Detect which cell encompasses the target text, then output its (x, y) center coordinate. 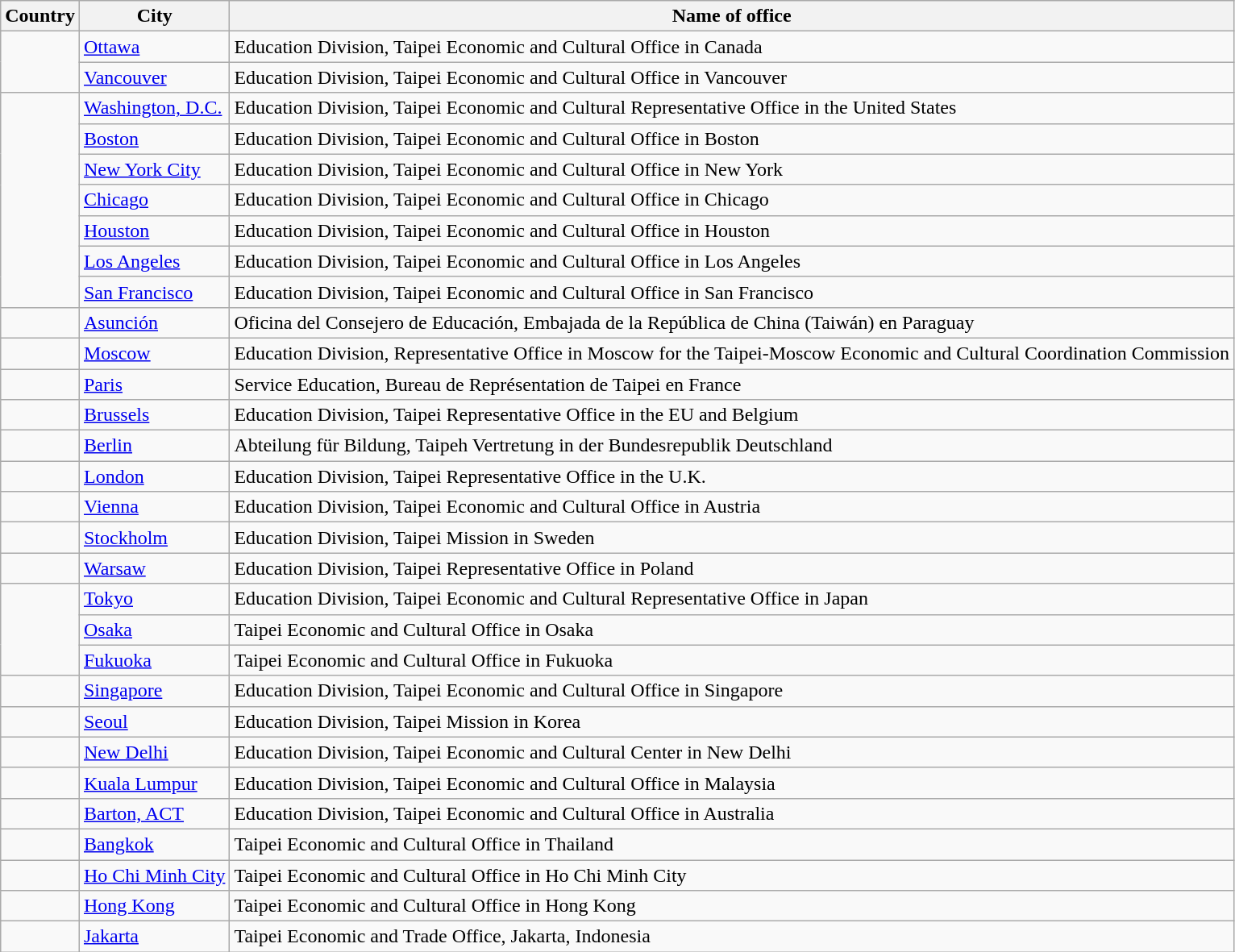
Education Division, Taipei Economic and Cultural Office in Singapore (732, 691)
Vienna (154, 507)
Education Division, Taipei Economic and Cultural Office in Vancouver (732, 77)
Tokyo (154, 599)
Stockholm (154, 538)
Seoul (154, 721)
Education Division, Representative Office in Moscow for the Taipei-Moscow Economic and Cultural Coordination Commission (732, 353)
Bangkok (154, 844)
Warsaw (154, 568)
Washington, D.C. (154, 108)
Education Division, Taipei Economic and Cultural Office in Boston (732, 139)
Taipei Economic and Cultural Office in Fukuoka (732, 660)
Country (40, 16)
New York City (154, 169)
Kuala Lumpur (154, 783)
Education Division, Taipei Economic and Cultural Office in Australia (732, 813)
Ho Chi Minh City (154, 875)
Brussels (154, 415)
Education Division, Taipei Economic and Cultural Office in Los Angeles (732, 261)
Education Division, Taipei Economic and Cultural Office in Chicago (732, 200)
Education Division, Taipei Economic and Cultural Office in New York (732, 169)
Education Division, Taipei Representative Office in the EU and Belgium (732, 415)
Moscow (154, 353)
Education Division, Taipei Representative Office in the U.K. (732, 476)
Education Division, Taipei Economic and Cultural Representative Office in Japan (732, 599)
Education Division, Taipei Representative Office in Poland (732, 568)
Taipei Economic and Cultural Office in Ho Chi Minh City (732, 875)
Los Angeles (154, 261)
London (154, 476)
Education Division, Taipei Mission in Sweden (732, 538)
Education Division, Taipei Economic and Cultural Office in Canada (732, 47)
City (154, 16)
Osaka (154, 630)
Boston (154, 139)
Education Division, Taipei Economic and Cultural Office in Austria (732, 507)
Education Division, Taipei Economic and Cultural Office in San Francisco (732, 292)
Name of office (732, 16)
Education Division, Taipei Mission in Korea (732, 721)
Oficina del Consejero de Educación, Embajada de la República de China (Taiwán) en Paraguay (732, 322)
Paris (154, 385)
Fukuoka (154, 660)
Education Division, Taipei Economic and Cultural Center in New Delhi (732, 752)
Vancouver (154, 77)
Asunción (154, 322)
Hong Kong (154, 906)
Taipei Economic and Cultural Office in Hong Kong (732, 906)
Taipei Economic and Cultural Office in Osaka (732, 630)
Chicago (154, 200)
Jakarta (154, 937)
Education Division, Taipei Economic and Cultural Office in Malaysia (732, 783)
Taipei Economic and Trade Office, Jakarta, Indonesia (732, 937)
Berlin (154, 446)
Education Division, Taipei Economic and Cultural Office in Houston (732, 231)
New Delhi (154, 752)
Education Division, Taipei Economic and Cultural Representative Office in the United States (732, 108)
San Francisco (154, 292)
Ottawa (154, 47)
Taipei Economic and Cultural Office in Thailand (732, 844)
Singapore (154, 691)
Service Education, Bureau de Représentation de Taipei en France (732, 385)
Barton, ACT (154, 813)
Abteilung für Bildung, Taipeh Vertretung in der Bundesrepublik Deutschland (732, 446)
Houston (154, 231)
